Identify which cell holds the provided text, then report its [x, y] central coordinate. 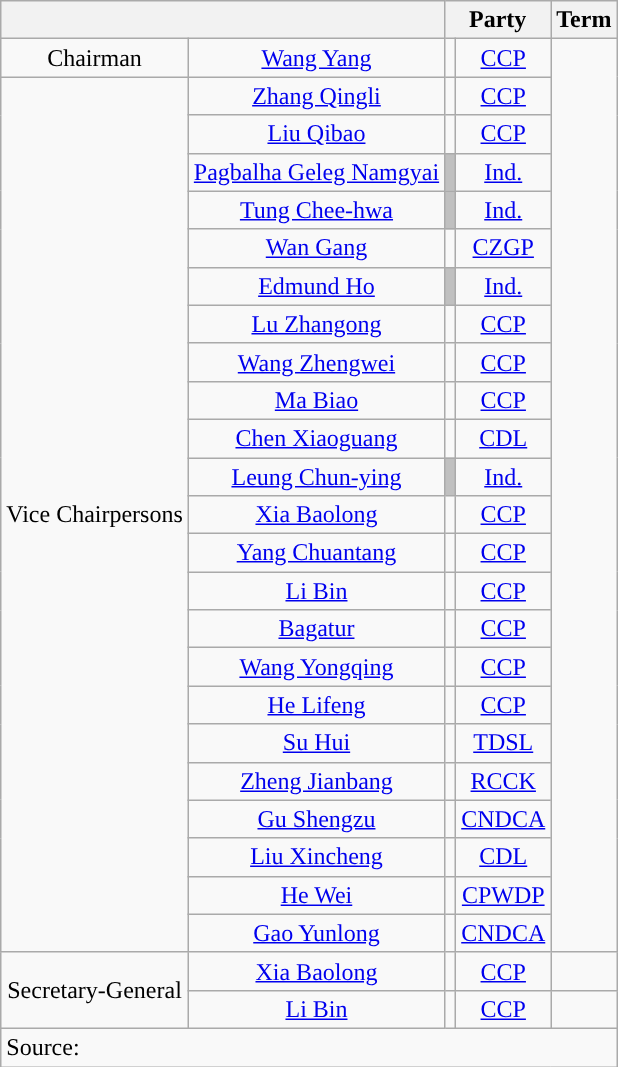
He Lifeng [316, 705]
Gu Shengzu [316, 819]
Zheng Jianbang [316, 781]
Su Hui [316, 743]
Wang Yang [316, 58]
He Wei [316, 895]
RCCK [504, 781]
Pagbalha Geleg Namgyai [316, 172]
Zhang Qingli [316, 96]
Wang Zhengwei [316, 362]
Ma Biao [316, 400]
TDSL [504, 743]
Wang Yongqing [316, 667]
Liu Qibao [316, 134]
Chen Xiaoguang [316, 438]
Liu Xincheng [316, 857]
Party [498, 20]
CZGP [504, 248]
Leung Chun-ying [316, 477]
CPWDP [504, 895]
Secretary-General [95, 990]
Term [584, 20]
Tung Chee-hwa [316, 210]
Source: [309, 1047]
Chairman [95, 58]
Yang Chuantang [316, 553]
Wan Gang [316, 248]
Lu Zhangong [316, 324]
Vice Chairpersons [95, 514]
Edmund Ho [316, 286]
Gao Yunlong [316, 933]
Bagatur [316, 629]
